Find where the given text appears and provide that cell's center as (x, y) coordinate. 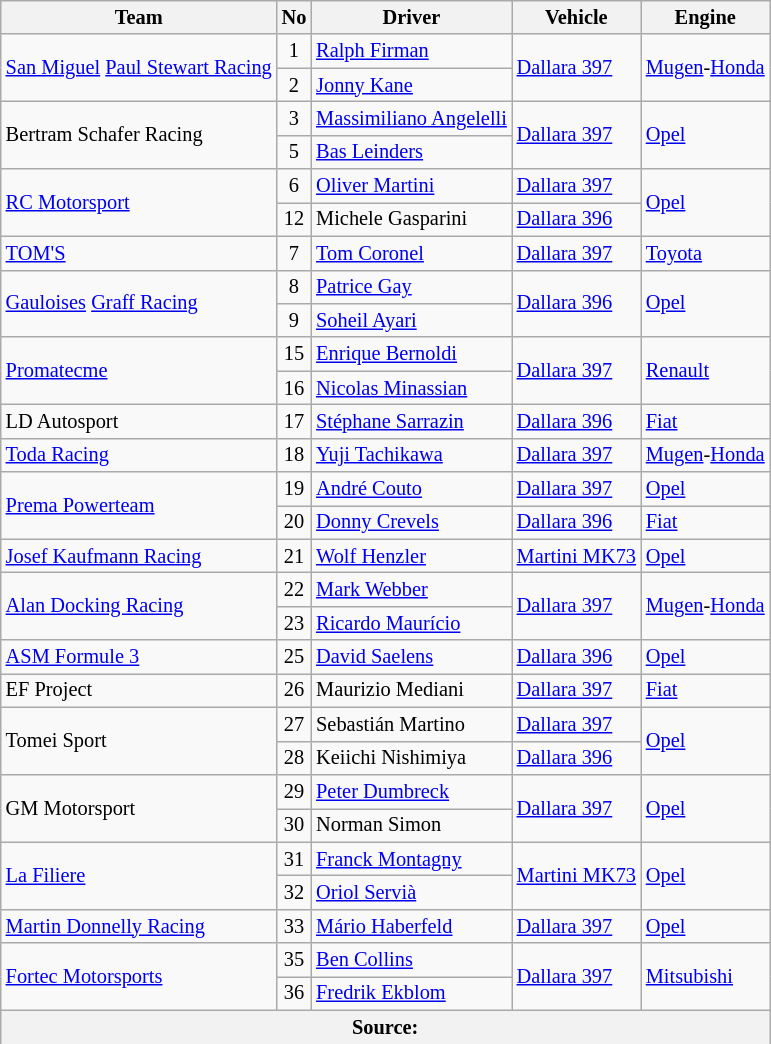
Michele Gasparini (412, 219)
Engine (706, 17)
GM Motorsport (139, 808)
Source: (386, 1027)
Peter Dumbreck (412, 791)
Vehicle (576, 17)
Fredrik Ekblom (412, 993)
Oliver Martini (412, 186)
Massimiliano Angelelli (412, 118)
3 (294, 118)
Bas Leinders (412, 152)
Bertram Schafer Racing (139, 134)
15 (294, 354)
Mark Webber (412, 589)
Wolf Henzler (412, 556)
26 (294, 690)
Ricardo Maurício (412, 623)
André Couto (412, 489)
San Miguel Paul Stewart Racing (139, 68)
Jonny Kane (412, 85)
5 (294, 152)
Team (139, 17)
1 (294, 51)
Tom Coronel (412, 253)
Alan Docking Racing (139, 606)
EF Project (139, 690)
9 (294, 320)
Driver (412, 17)
21 (294, 556)
Promatecme (139, 370)
30 (294, 825)
Enrique Bernoldi (412, 354)
Josef Kaufmann Racing (139, 556)
36 (294, 993)
Maurizio Mediani (412, 690)
31 (294, 859)
6 (294, 186)
ASM Formule 3 (139, 657)
Renault (706, 370)
Toda Racing (139, 455)
RC Motorsport (139, 202)
Keiichi Nishimiya (412, 758)
12 (294, 219)
8 (294, 287)
20 (294, 522)
29 (294, 791)
18 (294, 455)
Mitsubishi (706, 976)
2 (294, 85)
Mário Haberfeld (412, 926)
Soheil Ayari (412, 320)
Ralph Firman (412, 51)
32 (294, 892)
Gauloises Graff Racing (139, 304)
Prema Powerteam (139, 506)
22 (294, 589)
Norman Simon (412, 825)
No (294, 17)
19 (294, 489)
Toyota (706, 253)
Oriol Servià (412, 892)
Donny Crevels (412, 522)
33 (294, 926)
16 (294, 388)
Martin Donnelly Racing (139, 926)
Stéphane Sarrazin (412, 421)
TOM'S (139, 253)
Fortec Motorsports (139, 976)
Franck Montagny (412, 859)
David Saelens (412, 657)
25 (294, 657)
Ben Collins (412, 960)
23 (294, 623)
35 (294, 960)
Nicolas Minassian (412, 388)
Patrice Gay (412, 287)
Tomei Sport (139, 740)
17 (294, 421)
28 (294, 758)
LD Autosport (139, 421)
La Filiere (139, 876)
7 (294, 253)
Yuji Tachikawa (412, 455)
Sebastián Martino (412, 724)
27 (294, 724)
